Determine the [x, y] coordinate at the center of the cell enclosing the given text.  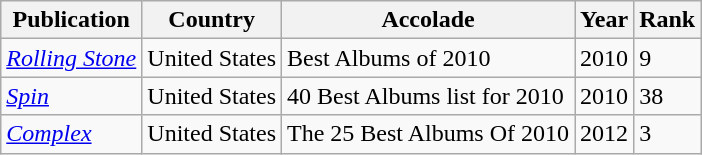
The 25 Best Albums Of 2010 [428, 134]
Accolade [428, 20]
3 [668, 134]
Rank [668, 20]
Year [604, 20]
9 [668, 58]
Spin [72, 96]
Rolling Stone [72, 58]
2012 [604, 134]
Best Albums of 2010 [428, 58]
38 [668, 96]
40 Best Albums list for 2010 [428, 96]
Publication [72, 20]
Country [212, 20]
Complex [72, 134]
